Return (x, y) of the center of cell containing provided text 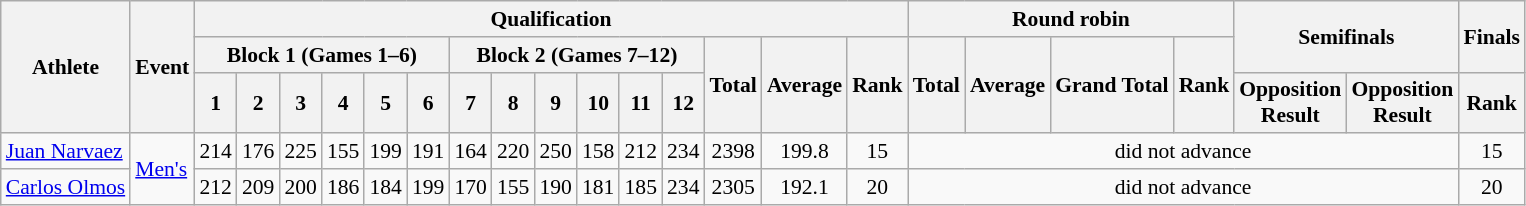
Men's (162, 170)
191 (428, 152)
250 (556, 152)
8 (514, 102)
4 (344, 102)
186 (344, 187)
200 (300, 187)
Semifinals (1346, 36)
Grand Total (1112, 86)
7 (470, 102)
220 (514, 152)
Juan Narvaez (66, 152)
12 (684, 102)
Qualification (550, 19)
Round robin (1072, 19)
199.8 (804, 152)
Athlete (66, 67)
11 (640, 102)
1 (216, 102)
2398 (734, 152)
209 (258, 187)
164 (470, 152)
5 (386, 102)
Finals (1492, 36)
10 (598, 102)
214 (216, 152)
6 (428, 102)
3 (300, 102)
185 (640, 187)
170 (470, 187)
190 (556, 187)
9 (556, 102)
181 (598, 187)
192.1 (804, 187)
184 (386, 187)
Event (162, 67)
176 (258, 152)
2 (258, 102)
2305 (734, 187)
Carlos Olmos (66, 187)
158 (598, 152)
Block 2 (Games 7–12) (576, 55)
225 (300, 152)
Block 1 (Games 1–6) (322, 55)
